Determine the [X, Y] coordinate at the center of the cell enclosing the given text.  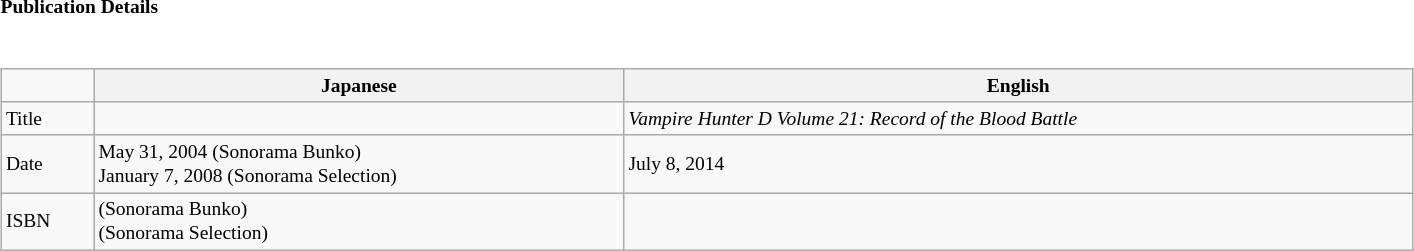
July 8, 2014 [1018, 164]
Title [48, 118]
ISBN [48, 222]
Vampire Hunter D Volume 21: Record of the Blood Battle [1018, 118]
Date [48, 164]
Japanese [359, 86]
(Sonorama Bunko) (Sonorama Selection) [359, 222]
May 31, 2004 (Sonorama Bunko)January 7, 2008 (Sonorama Selection) [359, 164]
English [1018, 86]
